Scan for the cell matching the given text and deliver its [x, y] coordinate at center. 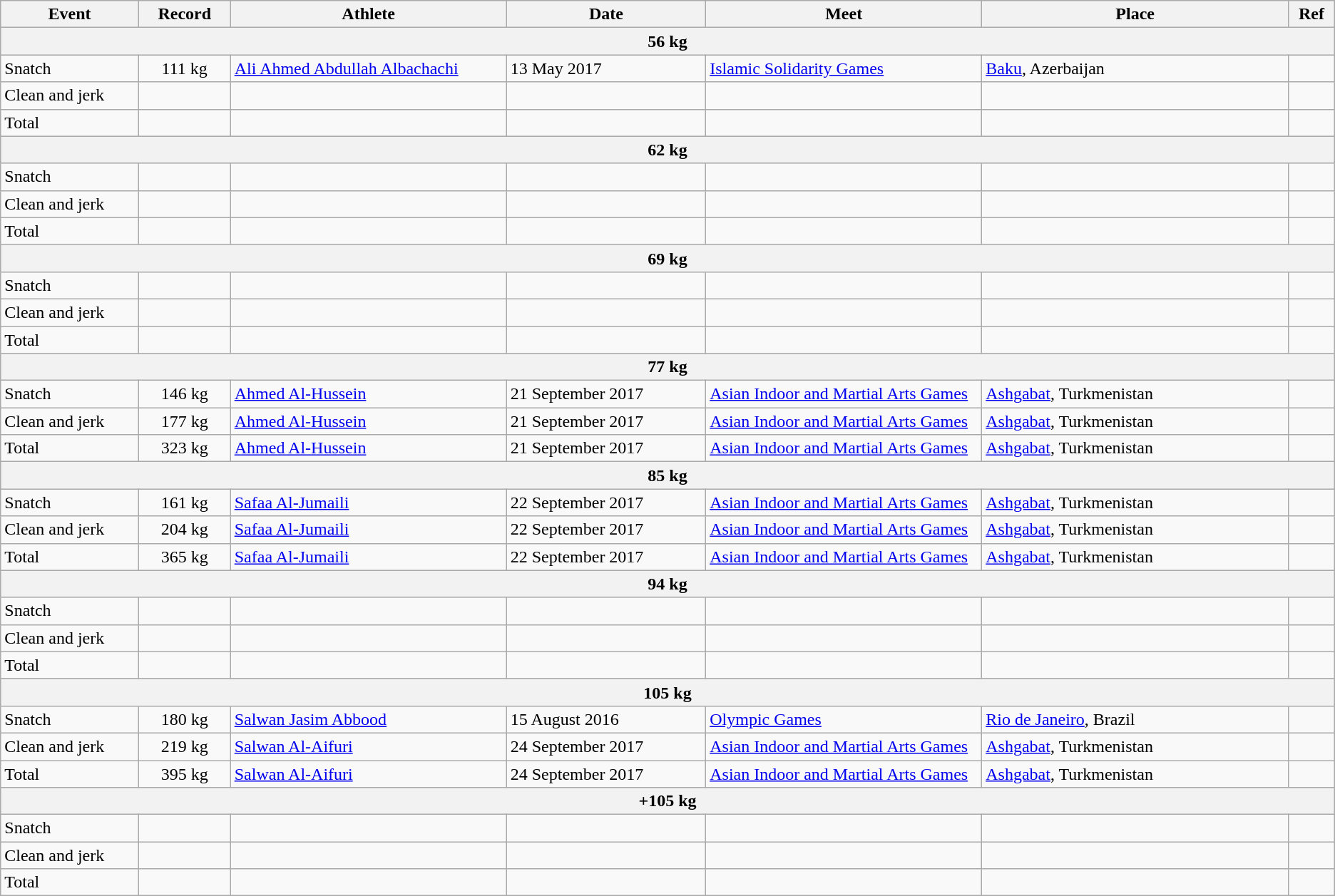
Event [70, 14]
395 kg [184, 773]
180 kg [184, 719]
Ref [1312, 14]
105 kg [667, 692]
323 kg [184, 448]
Islamic Solidarity Games [844, 68]
Baku, Azerbaijan [1135, 68]
77 kg [667, 367]
204 kg [184, 530]
Date [606, 14]
94 kg [667, 584]
56 kg [667, 41]
+105 kg [667, 801]
Rio de Janeiro, Brazil [1135, 719]
111 kg [184, 68]
85 kg [667, 475]
177 kg [184, 421]
Record [184, 14]
Meet [844, 14]
Ali Ahmed Abdullah Albachachi [368, 68]
Salwan Jasim Abbood [368, 719]
161 kg [184, 503]
69 kg [667, 258]
365 kg [184, 557]
Athlete [368, 14]
Place [1135, 14]
Olympic Games [844, 719]
219 kg [184, 746]
13 May 2017 [606, 68]
15 August 2016 [606, 719]
146 kg [184, 394]
62 kg [667, 150]
